Detect which cell encompasses the target text, then output its [X, Y] center coordinate. 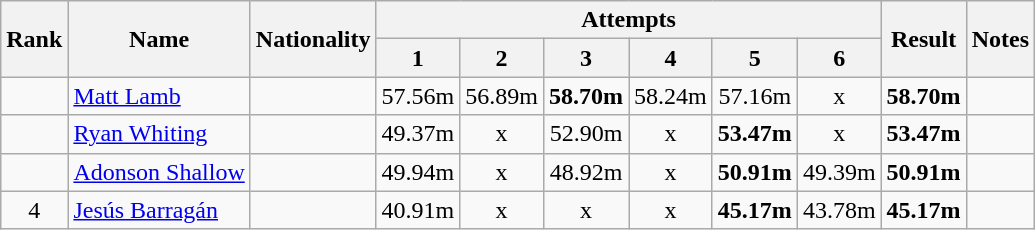
58.24m [671, 96]
Name [159, 39]
Matt Lamb [159, 96]
6 [839, 58]
52.90m [586, 134]
49.39m [839, 172]
Adonson Shallow [159, 172]
57.56m [418, 96]
5 [754, 58]
48.92m [586, 172]
49.94m [418, 172]
3 [586, 58]
Jesús Barragán [159, 210]
Nationality [313, 39]
57.16m [754, 96]
2 [502, 58]
43.78m [839, 210]
Result [924, 39]
Notes [1000, 39]
Attempts [628, 20]
49.37m [418, 134]
Ryan Whiting [159, 134]
Rank [34, 39]
40.91m [418, 210]
1 [418, 58]
56.89m [502, 96]
